Determine the [x, y] coordinate at the center of the cell enclosing the given text.  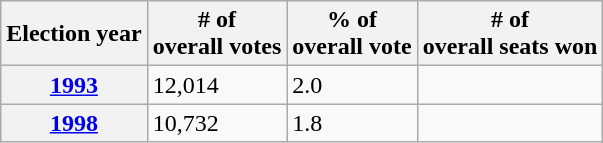
% ofoverall vote [352, 34]
Election year [74, 34]
1.8 [352, 123]
# ofoverall votes [217, 34]
12,014 [217, 85]
1998 [74, 123]
2.0 [352, 85]
# ofoverall seats won [510, 34]
1993 [74, 85]
10,732 [217, 123]
